For the text-containing cell, return its midpoint in (X, Y) coordinate format. 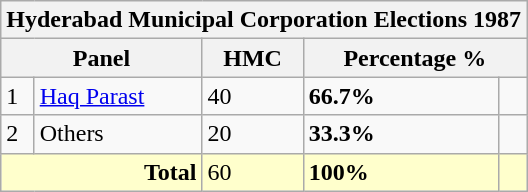
Others (118, 134)
33.3% (400, 134)
Hyderabad Municipal Corporation Elections 1987 (264, 20)
HMC (252, 58)
60 (252, 172)
Percentage % (414, 58)
40 (252, 96)
2 (18, 134)
Panel (102, 58)
Haq Parast (118, 96)
66.7% (400, 96)
Total (102, 172)
20 (252, 134)
100% (400, 172)
1 (18, 96)
